Detect which cell encompasses the target text, then output its [x, y] center coordinate. 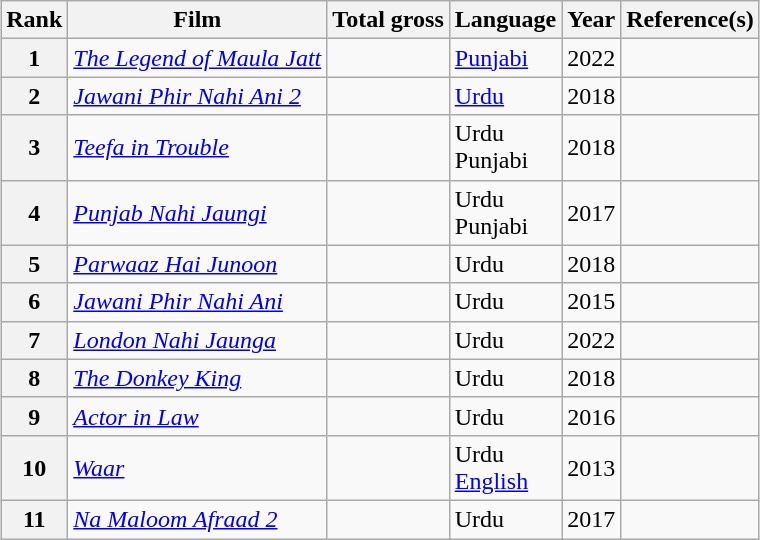
5 [34, 264]
Waar [198, 468]
Na Maloom Afraad 2 [198, 519]
2016 [592, 416]
6 [34, 302]
Teefa in Trouble [198, 148]
11 [34, 519]
3 [34, 148]
9 [34, 416]
Language [505, 20]
2015 [592, 302]
4 [34, 212]
7 [34, 340]
Total gross [388, 20]
Film [198, 20]
The Legend of Maula Jatt [198, 58]
Reference(s) [690, 20]
Actor in Law [198, 416]
The Donkey King [198, 378]
Jawani Phir Nahi Ani [198, 302]
Parwaaz Hai Junoon [198, 264]
Year [592, 20]
Urdu English [505, 468]
10 [34, 468]
Punjabi [505, 58]
London Nahi Jaunga [198, 340]
1 [34, 58]
Jawani Phir Nahi Ani 2 [198, 96]
Punjab Nahi Jaungi [198, 212]
2 [34, 96]
Rank [34, 20]
2013 [592, 468]
8 [34, 378]
